Return the [X, Y] coordinate for the center point of the cell that contains the specified text.  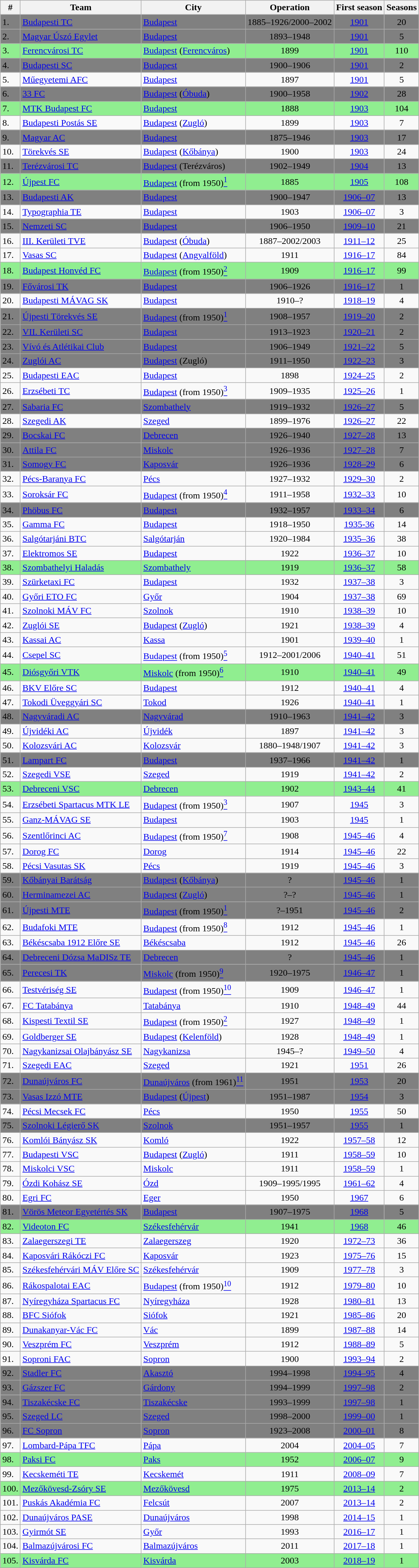
Kisvárda FC [81, 1560]
1909–1995/1995 [290, 1183]
1914 [290, 851]
Budapest (Ferencváros) [193, 51]
1906–1949 [290, 347]
100. [11, 1488]
Dunaújváros (from 1961)11 [193, 1081]
Miskolc (from 1950)9 [193, 973]
77. [11, 1154]
Akasztó [193, 1373]
Kecskeméti TE [81, 1474]
33 FC [81, 94]
83. [11, 1241]
1924–25 [359, 375]
56. [11, 836]
11. [11, 166]
24. [11, 361]
103. [11, 1532]
1994–95 [359, 1373]
81. [11, 1212]
61. [11, 911]
1932 [290, 582]
82. [11, 1226]
15. [11, 226]
1929–30 [359, 479]
98. [11, 1460]
1952 [290, 1460]
101. [11, 1503]
1941 [290, 1226]
78. [11, 1169]
Ózd [193, 1183]
Veszprém FC [81, 1344]
Vasas Izzó MTE [81, 1097]
12 [401, 1140]
1908 [290, 836]
28 [401, 94]
1939–40 [359, 640]
1933–34 [359, 510]
1994–1998 [290, 1373]
Somogy FC [81, 464]
FC Tatabánya [81, 1005]
34. [11, 510]
1912–2001/2006 [290, 655]
Pápa [193, 1445]
42. [11, 625]
26. [11, 391]
1893–1948 [290, 36]
1993–1999 [290, 1402]
1918–1950 [290, 524]
Stadler FC [81, 1373]
City [193, 8]
1961–62 [359, 1183]
1923–2008 [290, 1431]
58 [401, 568]
69. [11, 1037]
Typographia TE [81, 212]
8 [401, 1431]
104. [11, 1546]
Debreceni VSC [81, 789]
15 [401, 1255]
1985–86 [359, 1315]
Zuglói AC [81, 361]
Goldberger SE [81, 1037]
1922–23 [359, 361]
38 [401, 539]
1906–1950 [290, 226]
1951–1987 [290, 1097]
4. [11, 65]
Újpesti MTE [81, 911]
25. [11, 375]
Budapesti Postás SE [81, 123]
99. [11, 1474]
Budapesti TC [81, 22]
Siófok [193, 1315]
24 [401, 151]
16. [11, 241]
Tokodi Üveggyári SC [81, 702]
6. [11, 94]
10. [11, 151]
41 [401, 789]
1898 [290, 375]
Gázszer FC [81, 1387]
32. [11, 479]
Újpesti Törekvés SE [81, 317]
Dunaújváros PASE [81, 1517]
72. [11, 1081]
47. [11, 702]
52. [11, 774]
Eger [193, 1198]
71. [11, 1065]
2007 [290, 1503]
Kecskemét [193, 1474]
17. [11, 255]
Vác [193, 1330]
1993–94 [359, 1359]
30. [11, 450]
Tokod [193, 702]
Vívó és Atlétikai Club [81, 347]
2018–19 [359, 1560]
51. [11, 760]
Gyirmót SE [81, 1532]
1943–44 [359, 789]
Diósgyőri VTK [81, 673]
1902–1949 [290, 166]
# [11, 8]
36 [401, 1241]
Pécs-Baranya FC [81, 479]
Operation [290, 8]
74. [11, 1111]
MTK Budapest FC [81, 108]
Vasas SC [81, 255]
Dunakanyar-Vác FC [81, 1330]
1875–1946 [290, 137]
40. [11, 597]
1900–1906 [290, 65]
1975–76 [359, 1255]
1937–1966 [290, 760]
22. [11, 332]
28. [11, 421]
54. [11, 804]
70. [11, 1051]
2. [11, 36]
Komló [193, 1140]
1957–58 [359, 1140]
Ferencvárosi TC [81, 51]
Puskás Akadémia FC [81, 1503]
Mezőkövesd [193, 1488]
1905 [359, 182]
48. [11, 717]
44 [401, 1005]
90. [11, 1344]
46 [401, 1226]
Budapest (from 1950)7 [193, 836]
Lampart FC [81, 760]
99 [401, 270]
Nyíregyháza [193, 1301]
Zalaegerszeg [193, 1241]
1920–1975 [290, 973]
Zuglói SE [81, 625]
1911–12 [359, 241]
1885–1926/2000–2002 [290, 22]
1998 [290, 1517]
Szolnoki Légierő SK [81, 1126]
Komlói Bányász SK [81, 1140]
Perecesi TK [81, 973]
1987–88 [359, 1330]
1899–1976 [290, 421]
Dunaújváros [193, 1517]
1911–1950 [290, 361]
III. Kerületi TVE [81, 241]
Balmazújváros [193, 1546]
50. [11, 745]
1910–1963 [290, 717]
Budapest (from 1950)8 [193, 927]
Kolozsvári AC [81, 745]
12. [11, 182]
Tatabánya [193, 1005]
3. [11, 51]
1993 [290, 1532]
1925–26 [359, 391]
62. [11, 927]
1919–20 [359, 317]
Újvidéki AC [81, 731]
Paks [193, 1460]
43. [11, 640]
19. [11, 286]
92. [11, 1373]
2014–15 [359, 1517]
51 [401, 655]
2008–09 [359, 1474]
1999–00 [359, 1417]
Mezőkövesd-Zsóry SE [81, 1488]
84 [401, 255]
Miskolci VSC [81, 1169]
2003 [290, 1560]
1885 [290, 182]
14. [11, 212]
84. [11, 1255]
?–1951 [290, 911]
Herminamezei AC [81, 895]
Szegedi EAC [81, 1065]
1979–80 [359, 1285]
1972–73 [359, 1241]
Nagykanizsa [193, 1051]
53. [11, 789]
33. [11, 495]
Szolnoki MÁV FC [81, 611]
1920–21 [359, 332]
89. [11, 1330]
1927–1932 [290, 479]
9 [401, 1460]
Műegyetemi AFC [81, 80]
38. [11, 568]
1949–50 [359, 1051]
65. [11, 973]
13. [11, 197]
Szürketaxi FC [81, 582]
Újvidék [193, 731]
Budapest (Kelenföld) [193, 1037]
86. [11, 1285]
1953 [359, 1081]
41. [11, 611]
36. [11, 539]
Rákospalotai EAC [81, 1285]
45. [11, 673]
Ganz-MÁVAG SE [81, 820]
Budapesti EAC [81, 375]
Budapest (Terézváros) [193, 166]
Soroksár FC [81, 495]
Erzsébeti TC [81, 391]
46. [11, 688]
Békéscsaba [193, 943]
1900–1958 [290, 94]
105. [11, 1560]
Kisvárda [193, 1560]
Újpest FC [81, 182]
68. [11, 1021]
Budapesti AK [81, 197]
FC Sopron [81, 1431]
Budapest (Angyalföld) [193, 255]
Salgótarján [193, 539]
Dunaújváros FC [81, 1081]
49 [401, 673]
20. [11, 301]
75. [11, 1126]
Kassa [193, 640]
94. [11, 1402]
2011 [290, 1546]
2000–01 [359, 1431]
1932–1957 [290, 510]
Dorog FC [81, 851]
1. [11, 22]
1913–1923 [290, 332]
1951–1957 [290, 1126]
104 [401, 108]
67. [11, 1005]
Budapesti MÁVAG SK [81, 301]
Team [81, 8]
60. [11, 895]
55. [11, 820]
Törekvés SE [81, 151]
Kőbányai Barátság [81, 880]
59. [11, 880]
Felcsút [193, 1503]
Egri FC [81, 1198]
1988–89 [359, 1344]
1935–36 [359, 539]
21 [401, 226]
Szegedi AK [81, 421]
Magyar Úszó Egylet [81, 36]
1926–1940 [290, 436]
110 [401, 51]
Nemzeti SC [81, 226]
95. [11, 1417]
Dorog [193, 851]
37. [11, 553]
80. [11, 1198]
49. [11, 731]
Lombard-Pápa TFC [81, 1445]
88. [11, 1315]
Nyíregyháza Spartacus FC [81, 1301]
Szegedi VSE [81, 774]
Budapest Honvéd FC [81, 270]
Tiszakécske [193, 1402]
17 [401, 137]
Budapest (from 1950)5 [193, 655]
1935-36 [359, 524]
66. [11, 990]
27. [11, 406]
1977–78 [359, 1270]
Kispesti Textil SE [81, 1021]
Miskolc (from 1950)6 [193, 673]
1907–1975 [290, 1212]
Videoton FC [81, 1226]
Testvériség SE [81, 990]
Csepel SC [81, 655]
21. [11, 317]
76. [11, 1140]
Pécsi Mecsek FC [81, 1111]
1919–1932 [290, 406]
Kolozsvár [193, 745]
Soproni FAC [81, 1359]
23. [11, 347]
Székesfehérvári MÁV Előre SC [81, 1270]
Szentlőrinci AC [81, 836]
69 [401, 597]
73. [11, 1097]
91. [11, 1359]
7. [11, 108]
2017–18 [359, 1546]
35. [11, 524]
5. [11, 80]
Budapesti SC [81, 65]
Vörös Meteor Egyetértés SK [81, 1212]
1928–29 [359, 464]
Fővárosi TK [81, 286]
93. [11, 1387]
1908–1957 [290, 317]
1923 [290, 1255]
18. [11, 270]
Pécsi Vasutas SK [81, 866]
Zalaegerszegi TE [81, 1241]
9. [11, 137]
Paksi FC [81, 1460]
79. [11, 1183]
1926 [290, 702]
31. [11, 464]
29. [11, 436]
Nagyvárad [193, 717]
Debreceni Dózsa MaDISz TE [81, 957]
1918–19 [359, 301]
Szeged LC [81, 1417]
Nagykanizsai Olajbányász SE [81, 1051]
39. [11, 582]
1887–2002/2003 [290, 241]
First season [359, 8]
Ózdi Kohász SE [81, 1183]
102. [11, 1517]
8. [11, 123]
1932–33 [359, 495]
1910–? [290, 301]
Nagyváradi AC [81, 717]
1921–22 [359, 347]
1909–10 [359, 226]
Balmazújvárosi FC [81, 1546]
BKV Előre SC [81, 688]
BFC Siófok [81, 1315]
1907 [290, 804]
1920 [290, 1241]
Szombathelyi Haladás [81, 568]
1994–1999 [290, 1387]
Kassai AC [81, 640]
Békéscsaba 1912 Előre SE [81, 943]
1911–1958 [290, 495]
1920–1984 [290, 539]
2004–05 [359, 1445]
2016–17 [359, 1532]
Budafoki MTE [81, 927]
64. [11, 957]
85. [11, 1270]
Salgótarjáni BTC [81, 539]
Elektromos SE [81, 553]
1900–1947 [290, 197]
1888 [290, 108]
Phöbus FC [81, 510]
25 [401, 241]
1906–1926 [290, 286]
1967 [359, 1198]
1880–1948/1907 [290, 745]
87. [11, 1301]
1909–1935 [290, 391]
Kaposvári Rákóczi FC [81, 1255]
1998–2000 [290, 1417]
1927 [290, 1021]
Bocskai FC [81, 436]
Gárdony [193, 1387]
1980–81 [359, 1301]
Magyar AC [81, 137]
VII. Kerületi SC [81, 332]
Sabaria FC [81, 406]
Budapest (from 1950)4 [193, 495]
Győri ETO FC [81, 597]
44. [11, 655]
96. [11, 1431]
Seasons [401, 8]
Terézvárosi TC [81, 166]
108 [401, 182]
1975 [290, 1488]
2006–07 [359, 1460]
50 [401, 1111]
1945–? [290, 1051]
Attila FC [81, 450]
1954 [359, 1097]
Tiszakécske FC [81, 1402]
Veszprém [193, 1344]
Gamma FC [81, 524]
57. [11, 851]
Budapesti VSC [81, 1154]
?–? [290, 895]
63. [11, 943]
58. [11, 866]
97. [11, 1445]
2004 [290, 1445]
Budapest (Újpest) [193, 1097]
Erzsébeti Spartacus MTK LE [81, 804]
